Scan for the cell matching the given text and deliver its [x, y] coordinate at center. 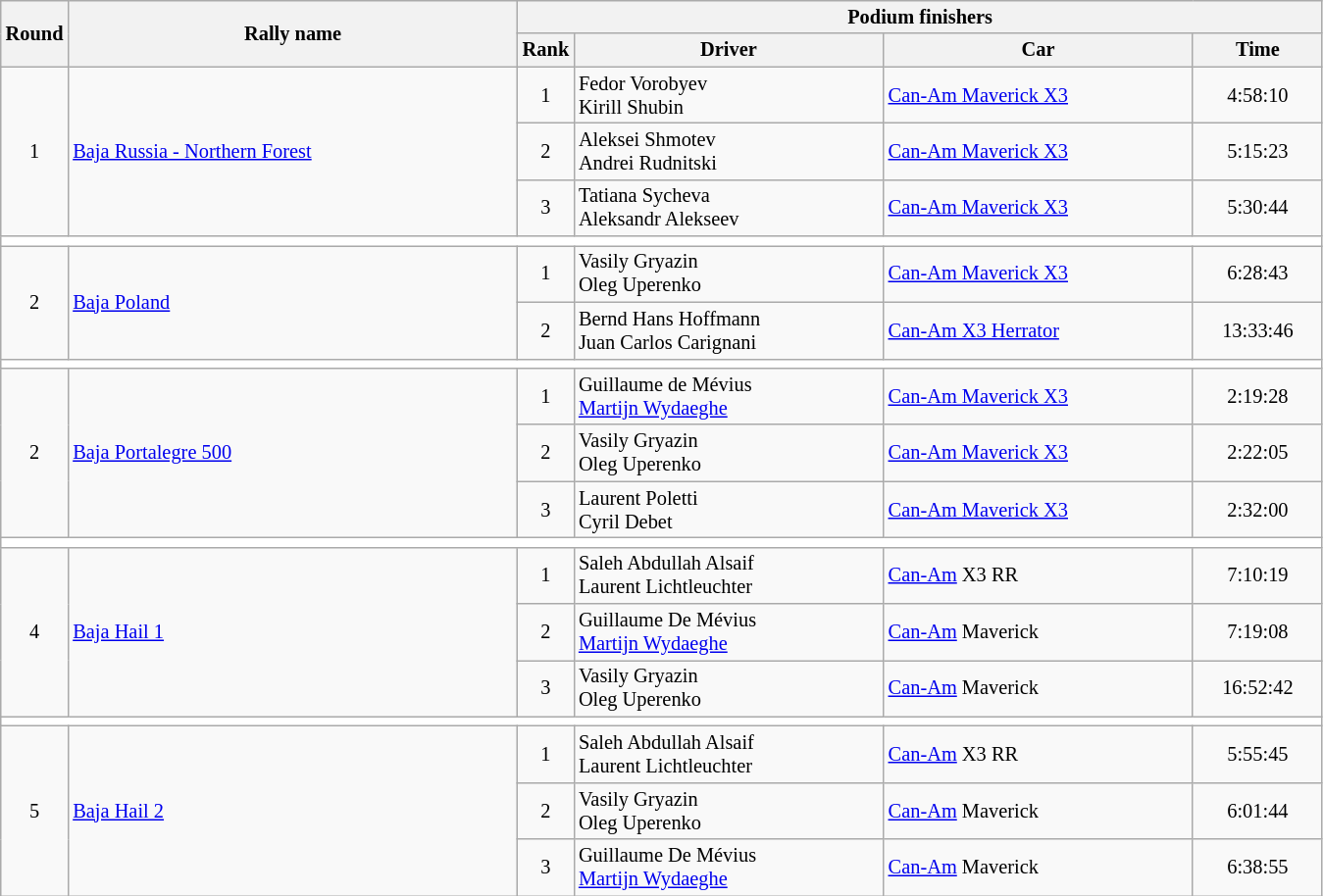
Car [1039, 50]
2:19:28 [1257, 396]
Bernd Hans Hoffmann Juan Carlos Carignani [729, 330]
7:10:19 [1257, 575]
Baja Hail 1 [292, 631]
Can-Am X3 Herrator [1039, 330]
Baja Russia - Northern Forest [292, 151]
4:58:10 [1257, 95]
Round [35, 33]
5:15:23 [1257, 151]
5:55:45 [1257, 754]
2:22:05 [1257, 453]
Baja Hail 2 [292, 810]
Guillaume de Mévius Martijn Wydaeghe [729, 396]
6:38:55 [1257, 868]
2:32:00 [1257, 510]
Time [1257, 50]
Baja Poland [292, 302]
4 [35, 631]
Aleksei Shmotev Andrei Rudnitski [729, 151]
Laurent Poletti Cyril Debet [729, 510]
6:01:44 [1257, 811]
5 [35, 810]
Podium finishers [920, 17]
Driver [729, 50]
Tatiana Sycheva Aleksandr Alekseev [729, 208]
Baja Portalegre 500 [292, 453]
Rally name [292, 33]
Fedor Vorobyev Kirill Shubin [729, 95]
13:33:46 [1257, 330]
16:52:42 [1257, 688]
5:30:44 [1257, 208]
Rank [545, 50]
6:28:43 [1257, 274]
7:19:08 [1257, 632]
